Locate the cell with the specified text and output its (X, Y) center coordinate. 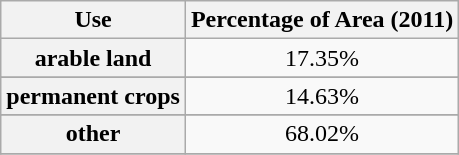
Percentage of Area (2011) (322, 20)
arable land (94, 58)
14.63% (322, 96)
Use (94, 20)
other (94, 134)
permanent crops (94, 96)
17.35% (322, 58)
68.02% (322, 134)
